Provide the [x, y] coordinate of the cell's center where the given text is located.  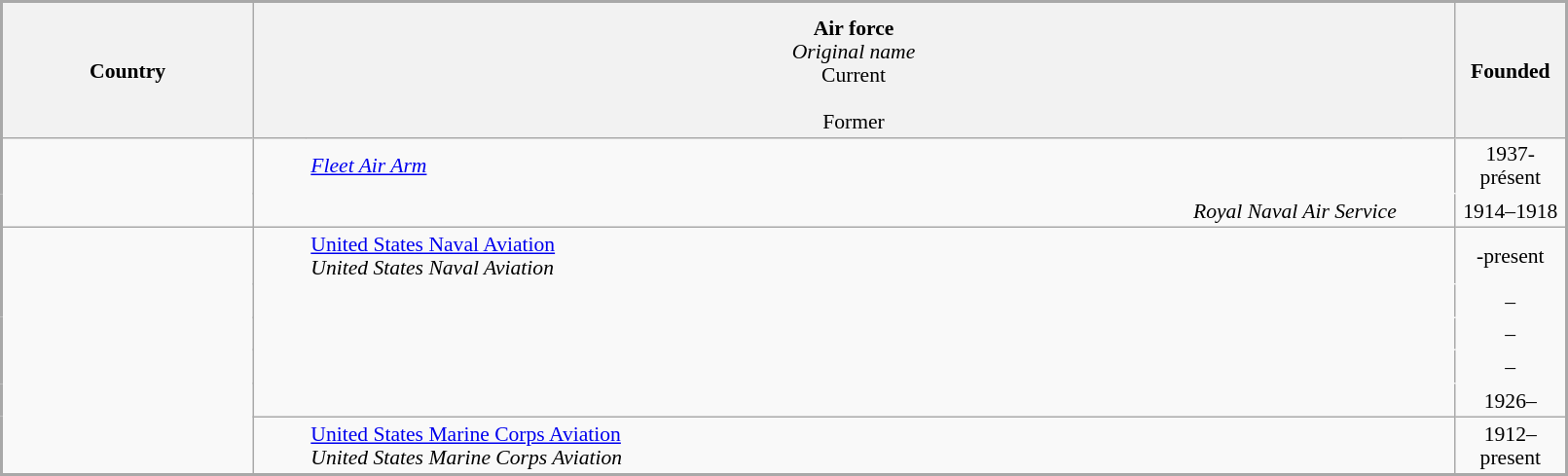
1914–1918 [1511, 211]
1937-présent [1511, 165]
Country [128, 70]
-present [1511, 256]
Founded [1511, 70]
Fleet Air Arm [854, 165]
1912–present [1511, 446]
Air forceOriginal nameCurrentFormer [854, 74]
1926– [1511, 400]
United States Marine Corps AviationUnited States Marine Corps Aviation [854, 446]
Royal Naval Air Service [854, 211]
United States Naval AviationUnited States Naval Aviation [854, 256]
